Return the [X, Y] coordinate for the center point of the cell that contains the specified text.  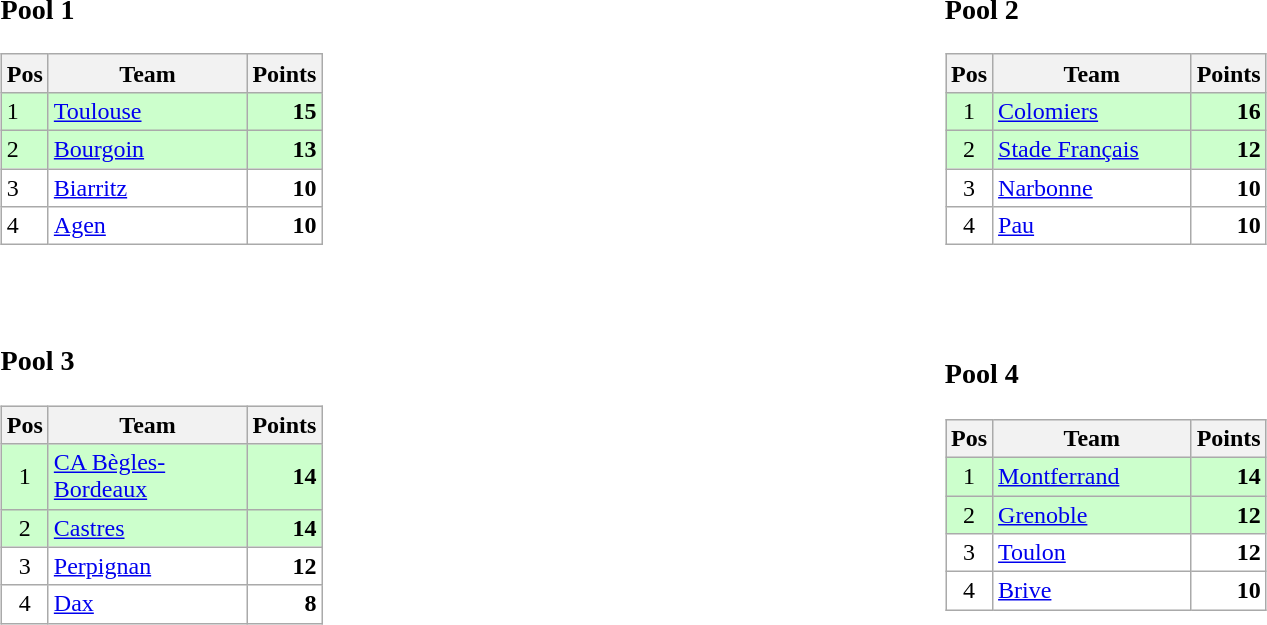
Agen [148, 226]
Stade Français [1092, 150]
Castres [148, 528]
16 [1228, 111]
Colomiers [1092, 111]
Biarritz [148, 188]
Bourgoin [148, 150]
Narbonne [1092, 188]
Toulon [1092, 553]
Perpignan [148, 566]
Montferrand [1092, 476]
Dax [148, 604]
Toulouse [148, 111]
8 [284, 604]
Grenoble [1092, 515]
CA Bègles-Bordeaux [148, 476]
15 [284, 111]
Pau [1092, 226]
Brive [1092, 591]
13 [284, 150]
